Return the [x, y] coordinate for the center point of the cell that contains the specified text.  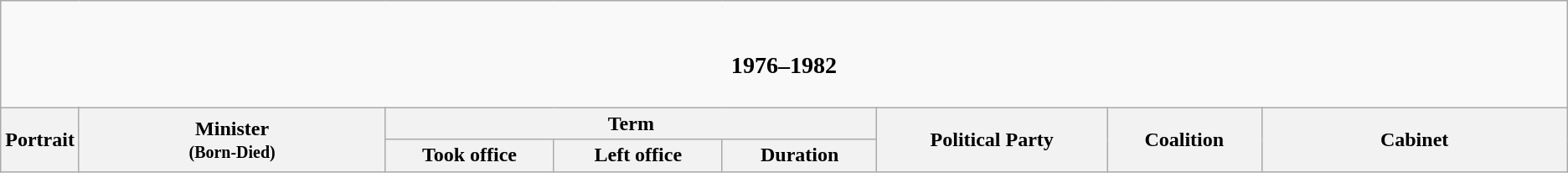
Left office [638, 155]
Took office [469, 155]
Minister(Born-Died) [231, 139]
Coalition [1184, 139]
Portrait [40, 139]
Duration [799, 155]
Term [632, 123]
Cabinet [1414, 139]
Political Party [992, 139]
1976–1982 [784, 54]
